Scan for the cell matching the given text and deliver its [X, Y] coordinate at center. 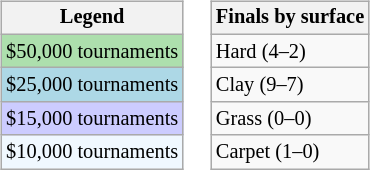
$15,000 tournaments [92, 119]
$50,000 tournaments [92, 51]
Legend [92, 18]
Grass (0–0) [290, 119]
Carpet (1–0) [290, 152]
$10,000 tournaments [92, 152]
Hard (4–2) [290, 51]
$25,000 tournaments [92, 85]
Clay (9–7) [290, 85]
Finals by surface [290, 18]
